Extract the (X, Y) coordinate from the center of the cell holding the provided text.  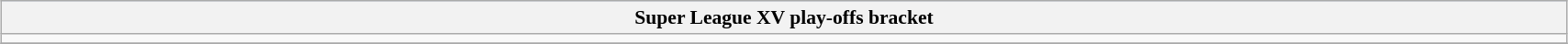
Super League XV play-offs bracket (784, 17)
